Return [X, Y] of the center of cell containing provided text 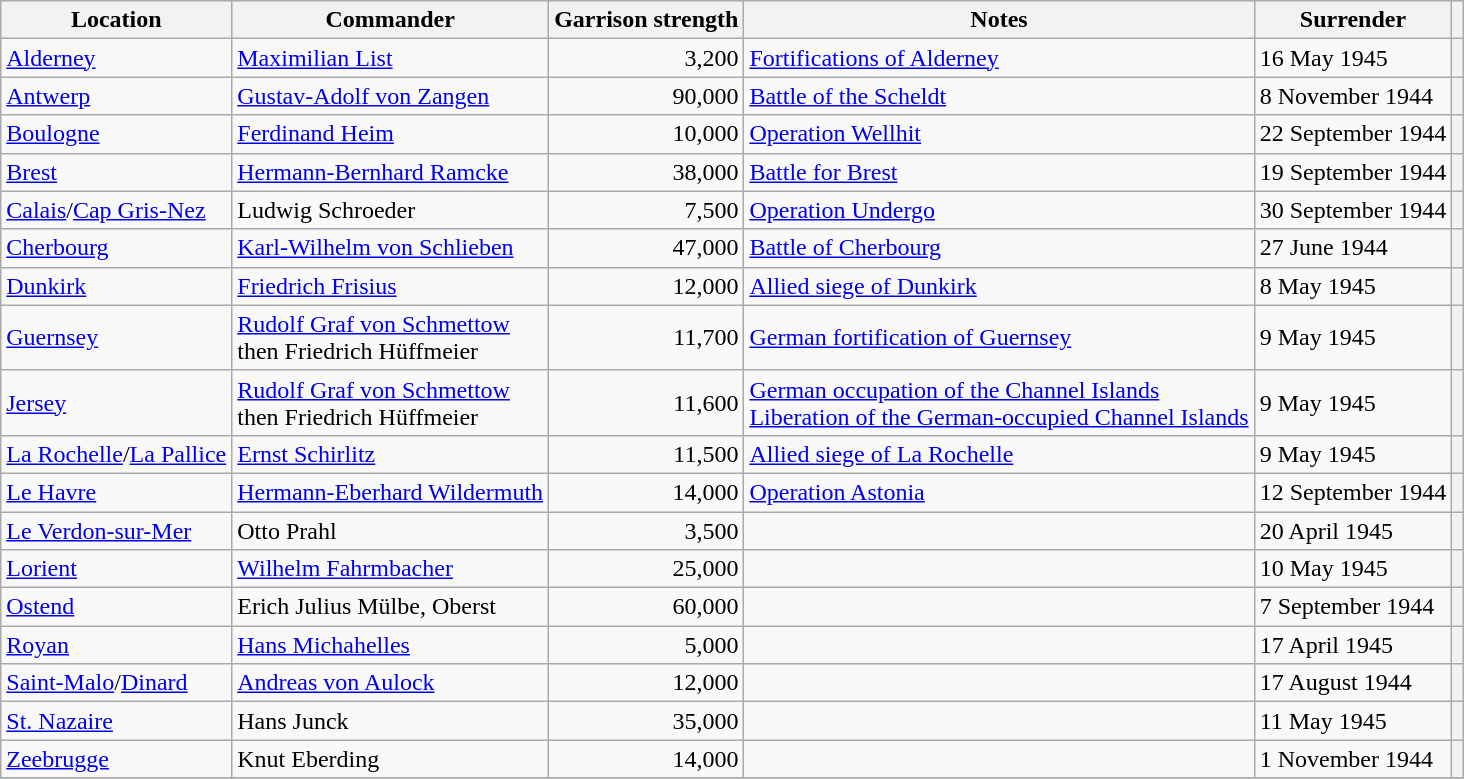
Operation Wellhit [999, 134]
Calais/Cap Gris-Nez [116, 210]
Hermann-Eberhard Wildermuth [390, 492]
10,000 [646, 134]
Antwerp [116, 96]
11,600 [646, 402]
3,500 [646, 531]
Wilhelm Fahrmbacher [390, 569]
Lorient [116, 569]
Gustav-Adolf von Zangen [390, 96]
Karl-Wilhelm von Schlieben [390, 248]
Fortifications of Alderney [999, 58]
25,000 [646, 569]
German occupation of the Channel Islands Liberation of the German-occupied Channel Islands [999, 402]
Cherbourg [116, 248]
Saint-Malo/Dinard [116, 683]
Guernsey [116, 338]
17 April 1945 [1353, 645]
38,000 [646, 172]
Zeebrugge [116, 759]
5,000 [646, 645]
8 November 1944 [1353, 96]
Hermann-Bernhard Ramcke [390, 172]
Royan [116, 645]
Knut Eberding [390, 759]
3,200 [646, 58]
St. Nazaire [116, 721]
Allied siege of La Rochelle [999, 454]
La Rochelle/La Pallice [116, 454]
Maximilian List [390, 58]
Alderney [116, 58]
Surrender [1353, 20]
1 November 1944 [1353, 759]
Hans Michahelles [390, 645]
German fortification of Guernsey [999, 338]
Battle of Cherbourg [999, 248]
Brest [116, 172]
27 June 1944 [1353, 248]
7 September 1944 [1353, 607]
90,000 [646, 96]
30 September 1944 [1353, 210]
60,000 [646, 607]
Operation Astonia [999, 492]
11,500 [646, 454]
12 September 1944 [1353, 492]
47,000 [646, 248]
Location [116, 20]
Ferdinand Heim [390, 134]
Allied siege of Dunkirk [999, 286]
8 May 1945 [1353, 286]
Friedrich Frisius [390, 286]
Battle for Brest [999, 172]
Jersey [116, 402]
Notes [999, 20]
19 September 1944 [1353, 172]
Operation Undergo [999, 210]
Andreas von Aulock [390, 683]
11 May 1945 [1353, 721]
16 May 1945 [1353, 58]
Otto Prahl [390, 531]
Le Havre [116, 492]
Dunkirk [116, 286]
Ludwig Schroeder [390, 210]
Commander [390, 20]
Garrison strength [646, 20]
10 May 1945 [1353, 569]
Ernst Schirlitz [390, 454]
7,500 [646, 210]
11,700 [646, 338]
22 September 1944 [1353, 134]
Boulogne [116, 134]
Ostend [116, 607]
Erich Julius Mülbe, Oberst [390, 607]
Battle of the Scheldt [999, 96]
20 April 1945 [1353, 531]
35,000 [646, 721]
Le Verdon-sur-Mer [116, 531]
17 August 1944 [1353, 683]
Hans Junck [390, 721]
